From the cell containing the given text, extract its center point as (X, Y) coordinate. 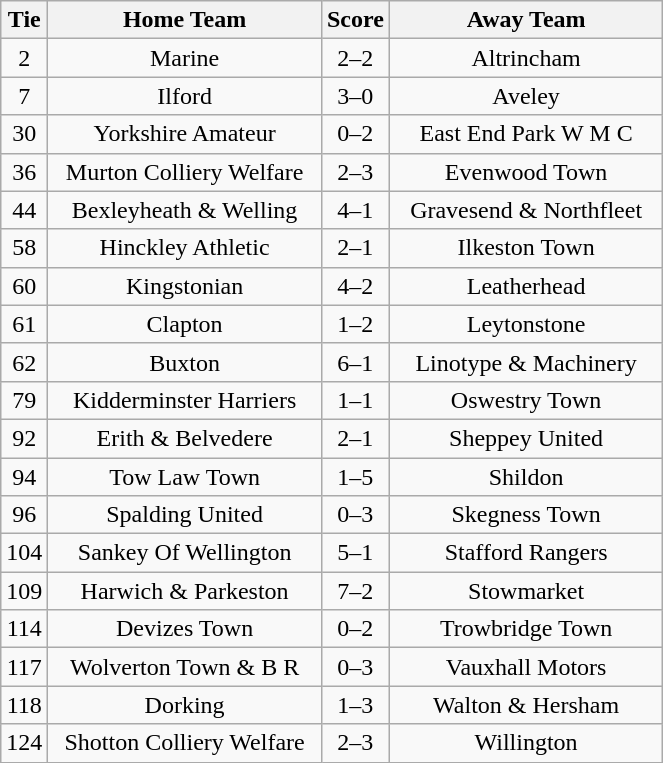
Dorking (185, 705)
Trowbridge Town (526, 629)
7–2 (355, 591)
44 (24, 210)
Spalding United (185, 515)
Tow Law Town (185, 477)
Tie (24, 20)
Yorkshire Amateur (185, 134)
36 (24, 172)
Gravesend & Northfleet (526, 210)
Devizes Town (185, 629)
Score (355, 20)
Ilford (185, 96)
Ilkeston Town (526, 248)
5–1 (355, 553)
Aveley (526, 96)
4–1 (355, 210)
96 (24, 515)
7 (24, 96)
104 (24, 553)
1–2 (355, 324)
Oswestry Town (526, 400)
Kingstonian (185, 286)
Stowmarket (526, 591)
117 (24, 667)
58 (24, 248)
Linotype & Machinery (526, 362)
124 (24, 743)
Kidderminster Harriers (185, 400)
114 (24, 629)
Sankey Of Wellington (185, 553)
30 (24, 134)
109 (24, 591)
Leatherhead (526, 286)
2–2 (355, 58)
Sheppey United (526, 438)
Shildon (526, 477)
79 (24, 400)
Buxton (185, 362)
East End Park W M C (526, 134)
4–2 (355, 286)
61 (24, 324)
Home Team (185, 20)
Leytonstone (526, 324)
Shotton Colliery Welfare (185, 743)
Murton Colliery Welfare (185, 172)
Skegness Town (526, 515)
Hinckley Athletic (185, 248)
Stafford Rangers (526, 553)
60 (24, 286)
1–3 (355, 705)
118 (24, 705)
Wolverton Town & B R (185, 667)
Willington (526, 743)
Bexleyheath & Welling (185, 210)
Away Team (526, 20)
Harwich & Parkeston (185, 591)
Walton & Hersham (526, 705)
1–5 (355, 477)
Evenwood Town (526, 172)
3–0 (355, 96)
Marine (185, 58)
2 (24, 58)
92 (24, 438)
Vauxhall Motors (526, 667)
Erith & Belvedere (185, 438)
1–1 (355, 400)
62 (24, 362)
6–1 (355, 362)
Clapton (185, 324)
94 (24, 477)
Altrincham (526, 58)
